Scan for the cell matching the given text and deliver its [x, y] coordinate at center. 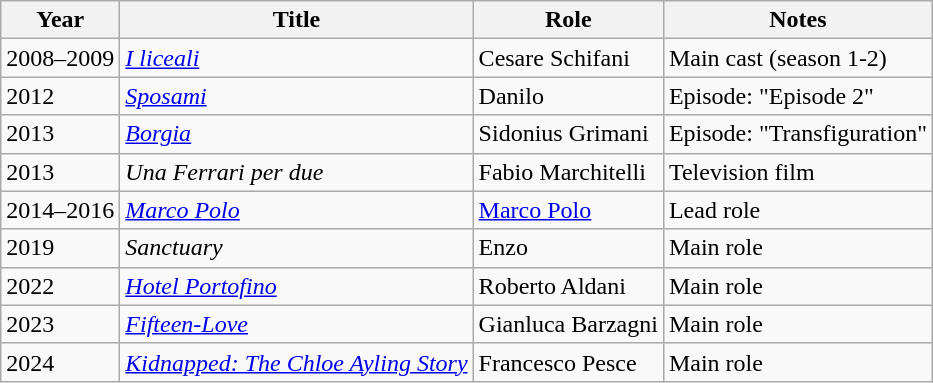
Title [296, 20]
I liceali [296, 58]
Enzo [568, 248]
2012 [60, 96]
Francesco Pesce [568, 362]
Episode: "Transfiguration" [798, 134]
Notes [798, 20]
Hotel Portofino [296, 286]
Gianluca Barzagni [568, 324]
2008–2009 [60, 58]
2014–2016 [60, 210]
Sanctuary [296, 248]
2019 [60, 248]
Fifteen-Love [296, 324]
Kidnapped: The Chloe Ayling Story [296, 362]
Year [60, 20]
Danilo [568, 96]
2022 [60, 286]
Roberto Aldani [568, 286]
Borgia [296, 134]
Sidonius Grimani [568, 134]
Una Ferrari per due [296, 172]
Cesare Schifani [568, 58]
Role [568, 20]
Sposami [296, 96]
Episode: "Episode 2" [798, 96]
2023 [60, 324]
2024 [60, 362]
Television film [798, 172]
Fabio Marchitelli [568, 172]
Main cast (season 1-2) [798, 58]
Lead role [798, 210]
